For the text-containing cell, return its midpoint in [x, y] coordinate format. 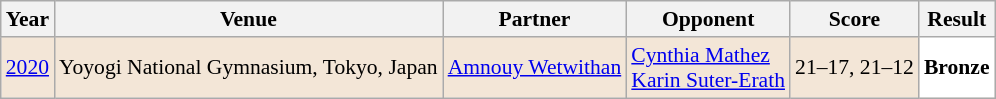
Score [854, 19]
Partner [535, 19]
Yoyogi National Gymnasium, Tokyo, Japan [248, 68]
21–17, 21–12 [854, 68]
2020 [28, 68]
Opponent [708, 19]
Cynthia Mathez Karin Suter-Erath [708, 68]
Result [957, 19]
Year [28, 19]
Venue [248, 19]
Bronze [957, 68]
Amnouy Wetwithan [535, 68]
